For the text-containing cell, return its midpoint in [X, Y] coordinate format. 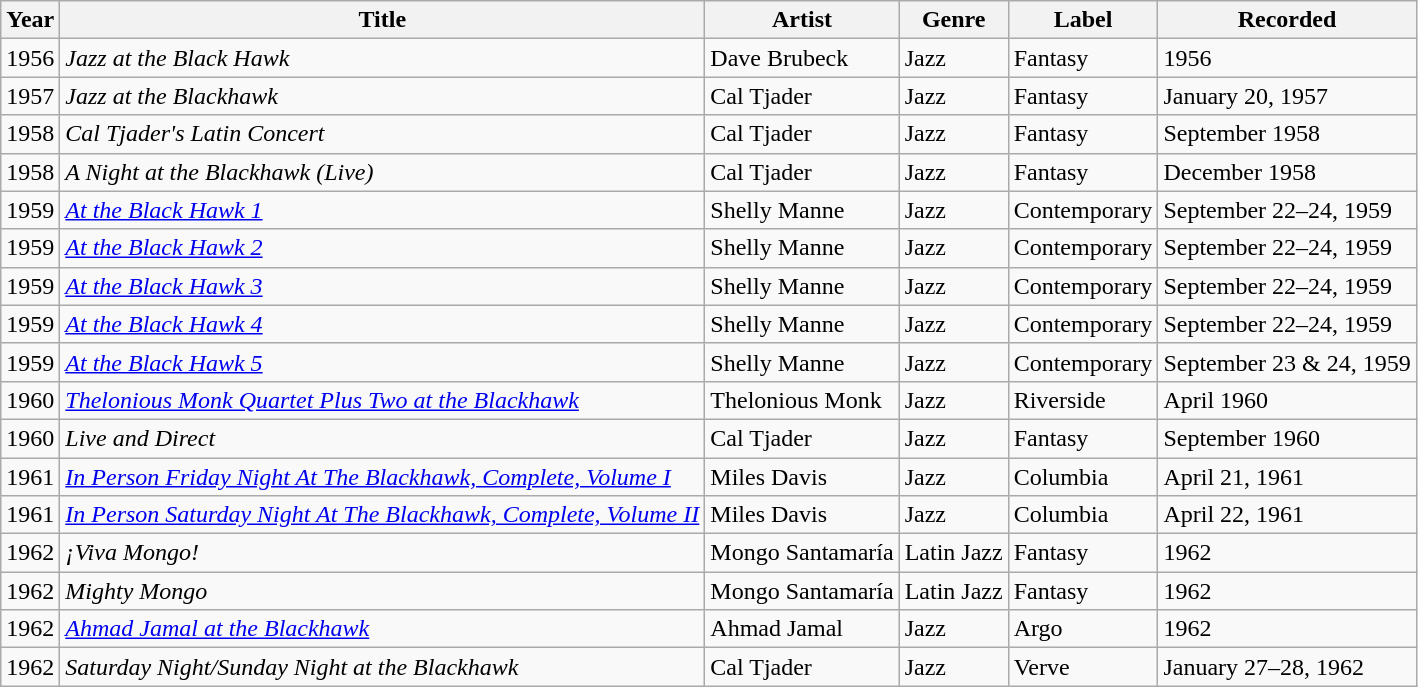
Verve [1083, 667]
September 1958 [1287, 134]
Thelonious Monk [802, 400]
September 1960 [1287, 438]
At the Black Hawk 3 [382, 286]
Ahmad Jamal at the Blackhawk [382, 629]
Genre [954, 20]
Live and Direct [382, 438]
At the Black Hawk 5 [382, 362]
Year [30, 20]
April 21, 1961 [1287, 477]
January 20, 1957 [1287, 96]
September 23 & 24, 1959 [1287, 362]
January 27–28, 1962 [1287, 667]
At the Black Hawk 2 [382, 248]
Title [382, 20]
Dave Brubeck [802, 58]
Label [1083, 20]
In Person Friday Night At The Blackhawk, Complete, Volume I [382, 477]
Saturday Night/Sunday Night at the Blackhawk [382, 667]
In Person Saturday Night At The Blackhawk, Complete, Volume II [382, 515]
A Night at the Blackhawk (Live) [382, 172]
1957 [30, 96]
Artist [802, 20]
Jazz at the Blackhawk [382, 96]
Ahmad Jamal [802, 629]
April 1960 [1287, 400]
Recorded [1287, 20]
At the Black Hawk 4 [382, 324]
Thelonious Monk Quartet Plus Two at the Blackhawk [382, 400]
Mighty Mongo [382, 591]
December 1958 [1287, 172]
Argo [1083, 629]
¡Viva Mongo! [382, 553]
April 22, 1961 [1287, 515]
Riverside [1083, 400]
At the Black Hawk 1 [382, 210]
Jazz at the Black Hawk [382, 58]
Cal Tjader's Latin Concert [382, 134]
